Extract the [x, y] coordinate from the center of the cell holding the provided text.  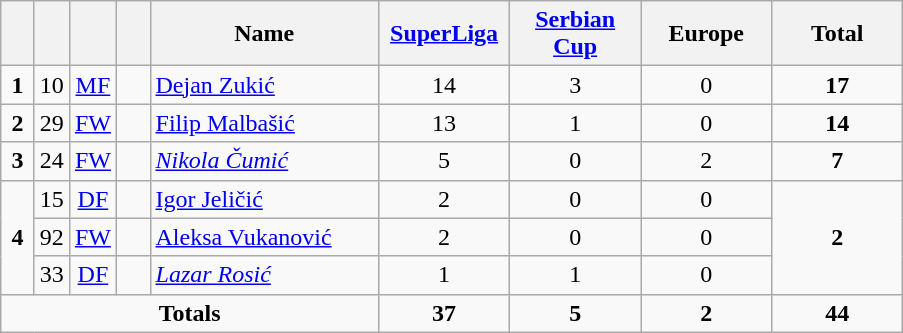
SuperLiga [444, 34]
17 [838, 85]
Total [838, 34]
13 [444, 123]
24 [52, 161]
44 [838, 313]
Nikola Čumić [264, 161]
MF [92, 85]
4 [18, 237]
Name [264, 34]
Totals [190, 313]
Aleksa Vukanović [264, 237]
Europe [706, 34]
15 [52, 199]
Igor Jeličić [264, 199]
Dejan Zukić [264, 85]
29 [52, 123]
33 [52, 275]
37 [444, 313]
Serbian Cup [576, 34]
7 [838, 161]
10 [52, 85]
Filip Malbašić [264, 123]
92 [52, 237]
Lazar Rosić [264, 275]
